Detect which cell encompasses the target text, then output its [X, Y] center coordinate. 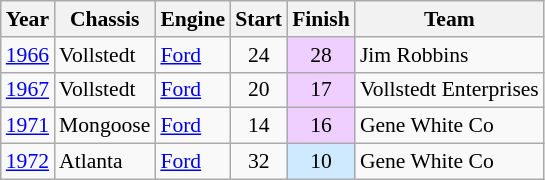
Mongoose [104, 126]
Engine [192, 19]
28 [321, 55]
10 [321, 162]
Year [28, 19]
24 [258, 55]
16 [321, 126]
1972 [28, 162]
1971 [28, 126]
Start [258, 19]
17 [321, 90]
Atlanta [104, 162]
Finish [321, 19]
1967 [28, 90]
Chassis [104, 19]
1966 [28, 55]
14 [258, 126]
Vollstedt Enterprises [450, 90]
Jim Robbins [450, 55]
Team [450, 19]
32 [258, 162]
20 [258, 90]
